Pinpoint the cell where the given text exists, returning its (X, Y) midpoint coordinate. 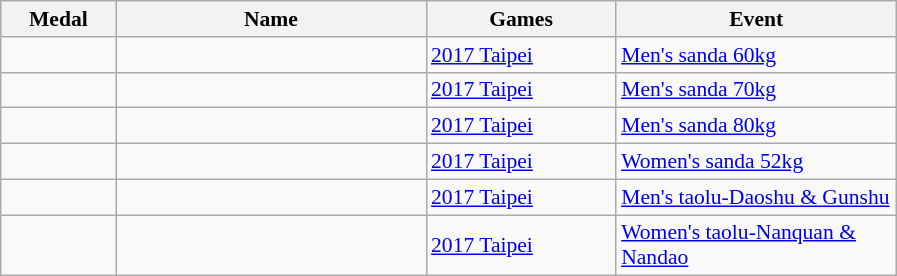
Men's taolu-Daoshu & Gunshu (756, 197)
Men's sanda 60kg (756, 55)
Men's sanda 80kg (756, 126)
Women's sanda 52kg (756, 162)
Men's sanda 70kg (756, 90)
Name (271, 19)
Event (756, 19)
Medal (58, 19)
Games (521, 19)
Women's taolu-Nanquan & Nandao (756, 246)
